Locate the cell with the specified text and output its [x, y] center coordinate. 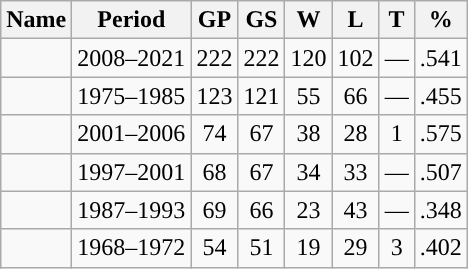
29 [356, 248]
1987–1993 [132, 210]
3 [396, 248]
1 [396, 134]
69 [214, 210]
54 [214, 248]
.348 [440, 210]
28 [356, 134]
120 [308, 58]
68 [214, 172]
.455 [440, 96]
L [356, 20]
GP [214, 20]
W [308, 20]
33 [356, 172]
1968–1972 [132, 248]
102 [356, 58]
55 [308, 96]
GS [262, 20]
T [396, 20]
2008–2021 [132, 58]
51 [262, 248]
1997–2001 [132, 172]
34 [308, 172]
38 [308, 134]
74 [214, 134]
23 [308, 210]
.507 [440, 172]
43 [356, 210]
121 [262, 96]
Period [132, 20]
2001–2006 [132, 134]
Name [36, 20]
1975–1985 [132, 96]
.402 [440, 248]
.575 [440, 134]
.541 [440, 58]
% [440, 20]
123 [214, 96]
19 [308, 248]
